Scan for the cell matching the given text and deliver its [x, y] coordinate at center. 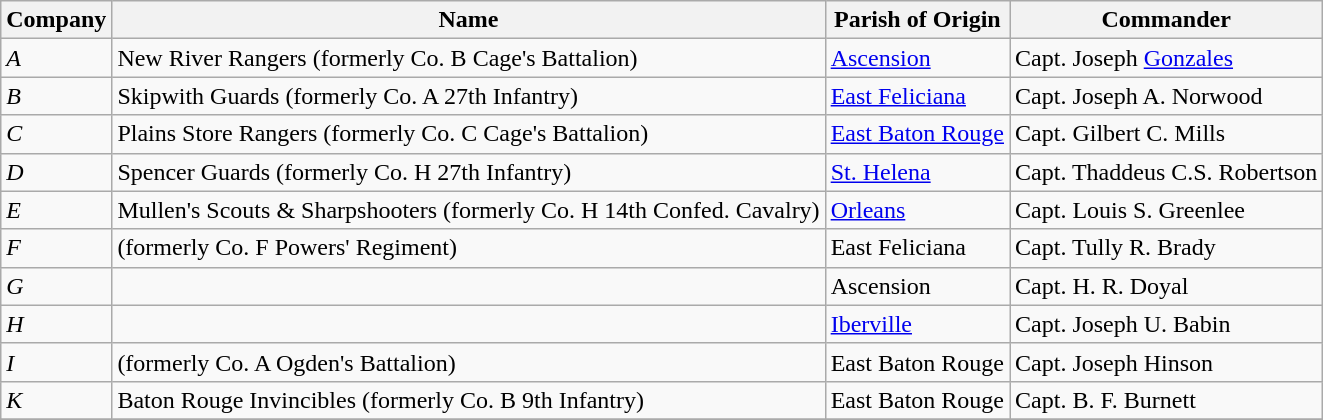
Capt. Joseph A. Norwood [1166, 96]
E [56, 210]
Skipwith Guards (formerly Co. A 27th Infantry) [468, 96]
Spencer Guards (formerly Co. H 27th Infantry) [468, 172]
Capt. Thaddeus C.S. Robertson [1166, 172]
Parish of Origin [917, 20]
(formerly Co. A Ogden's Battalion) [468, 362]
Capt. B. F. Burnett [1166, 400]
Capt. Joseph Gonzales [1166, 58]
H [56, 324]
A [56, 58]
Capt. Gilbert C. Mills [1166, 134]
Company [56, 20]
F [56, 248]
K [56, 400]
B [56, 96]
Orleans [917, 210]
Commander [1166, 20]
Capt. Joseph U. Babin [1166, 324]
Capt. Tully R. Brady [1166, 248]
Capt. Louis S. Greenlee [1166, 210]
I [56, 362]
Capt. H. R. Doyal [1166, 286]
New River Rangers (formerly Co. B Cage's Battalion) [468, 58]
Name [468, 20]
D [56, 172]
(formerly Co. F Powers' Regiment) [468, 248]
C [56, 134]
Plains Store Rangers (formerly Co. C Cage's Battalion) [468, 134]
Baton Rouge Invincibles (formerly Co. B 9th Infantry) [468, 400]
Mullen's Scouts & Sharpshooters (formerly Co. H 14th Confed. Cavalry) [468, 210]
Iberville [917, 324]
Capt. Joseph Hinson [1166, 362]
St. Helena [917, 172]
G [56, 286]
